Return the [X, Y] coordinate for the center point of the cell that contains the specified text.  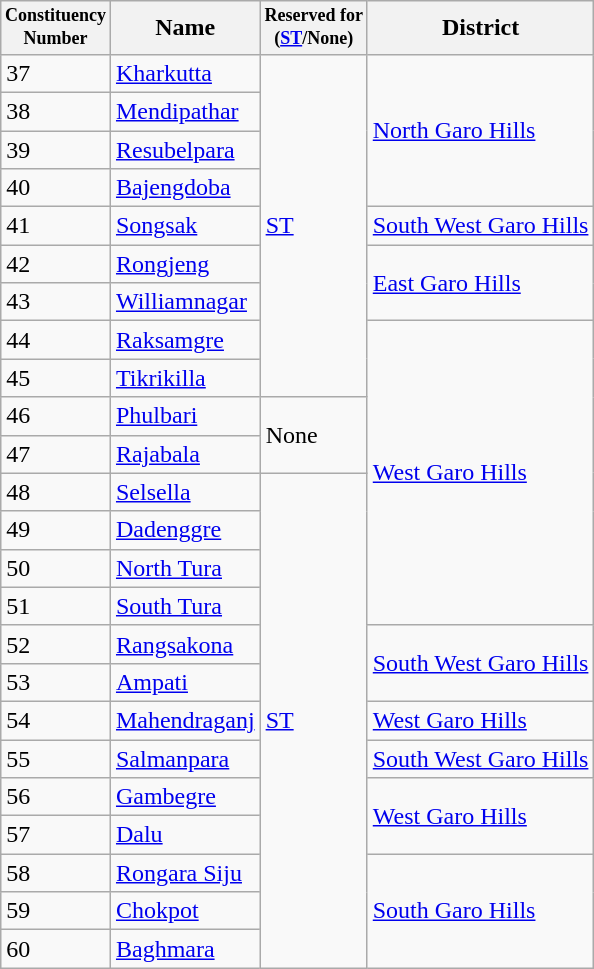
Ampati [185, 682]
Reserved for(ST/None) [314, 28]
54 [56, 720]
North Garo Hills [480, 130]
Baghmara [185, 949]
51 [56, 606]
Mahendraganj [185, 720]
46 [56, 416]
North Tura [185, 568]
Constituency Number [56, 28]
43 [56, 302]
Salmanpara [185, 759]
49 [56, 530]
Gambegre [185, 797]
38 [56, 111]
Name [185, 28]
48 [56, 492]
59 [56, 911]
50 [56, 568]
52 [56, 644]
55 [56, 759]
East Garo Hills [480, 283]
Rongara Siju [185, 873]
53 [56, 682]
Resubelpara [185, 150]
40 [56, 188]
District [480, 28]
44 [56, 340]
Chokpot [185, 911]
42 [56, 264]
Williamnagar [185, 302]
56 [56, 797]
Mendipathar [185, 111]
Phulbari [185, 416]
Kharkutta [185, 73]
Rajabala [185, 454]
60 [56, 949]
57 [56, 835]
Dadenggre [185, 530]
Rongjeng [185, 264]
Raksamgre [185, 340]
39 [56, 150]
South Garo Hills [480, 911]
Tikrikilla [185, 378]
47 [56, 454]
Songsak [185, 226]
None [314, 435]
37 [56, 73]
Rangsakona [185, 644]
South Tura [185, 606]
45 [56, 378]
Bajengdoba [185, 188]
41 [56, 226]
58 [56, 873]
Dalu [185, 835]
Selsella [185, 492]
